Identify which cell holds the provided text, then report its [x, y] central coordinate. 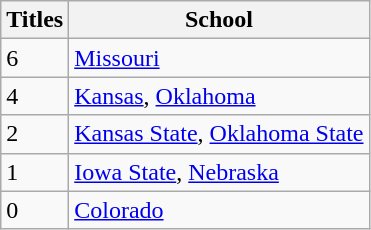
1 [35, 172]
Kansas, Oklahoma [219, 96]
Iowa State, Nebraska [219, 172]
Colorado [219, 210]
6 [35, 58]
Titles [35, 20]
School [219, 20]
0 [35, 210]
Kansas State, Oklahoma State [219, 134]
Missouri [219, 58]
4 [35, 96]
2 [35, 134]
